Extract the (X, Y) coordinate from the center of the cell holding the provided text.  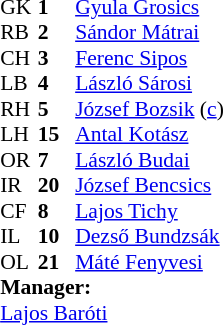
RB (19, 33)
IR (19, 185)
21 (57, 262)
RH (19, 109)
7 (57, 160)
5 (57, 109)
3 (57, 58)
2 (57, 33)
20 (57, 185)
IL (19, 237)
CH (19, 58)
8 (57, 211)
OL (19, 262)
LB (19, 83)
OR (19, 160)
15 (57, 135)
4 (57, 83)
CF (19, 211)
LH (19, 135)
10 (57, 237)
